Search for the cell housing the specified text and yield its (X, Y) center coordinate. 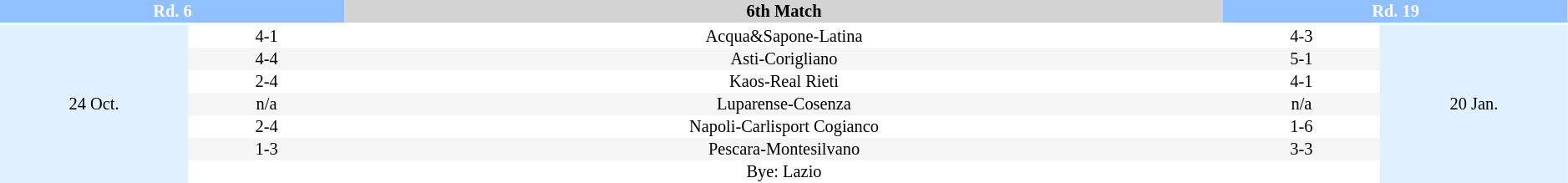
Luparense-Cosenza (784, 104)
Asti-Corigliano (784, 58)
Bye: Lazio (784, 172)
Acqua&Sapone-Latina (784, 37)
Rd. 6 (172, 12)
1-6 (1302, 127)
4-4 (266, 58)
Rd. 19 (1395, 12)
3-3 (1302, 149)
5-1 (1302, 58)
24 Oct. (94, 104)
Napoli-Carlisport Cogianco (784, 127)
Kaos-Real Rieti (784, 82)
1-3 (266, 149)
6th Match (784, 12)
20 Jan. (1474, 104)
Pescara-Montesilvano (784, 149)
4-3 (1302, 37)
